From the cell containing the given text, extract its center point as (x, y) coordinate. 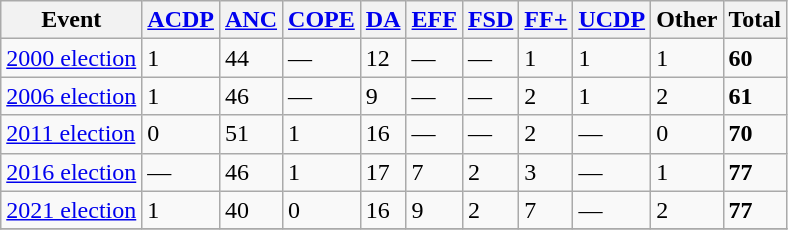
40 (250, 210)
44 (250, 58)
ACDP (181, 20)
Event (72, 20)
2016 election (72, 172)
12 (383, 58)
EFF (434, 20)
70 (755, 134)
ANC (250, 20)
Total (755, 20)
2000 election (72, 58)
DA (383, 20)
COPE (322, 20)
UCDP (612, 20)
3 (546, 172)
2021 election (72, 210)
Other (687, 20)
2006 election (72, 96)
51 (250, 134)
FSD (490, 20)
2011 election (72, 134)
17 (383, 172)
60 (755, 58)
FF+ (546, 20)
61 (755, 96)
